Provide the (X, Y) coordinate of the cell's center where the given text is located.  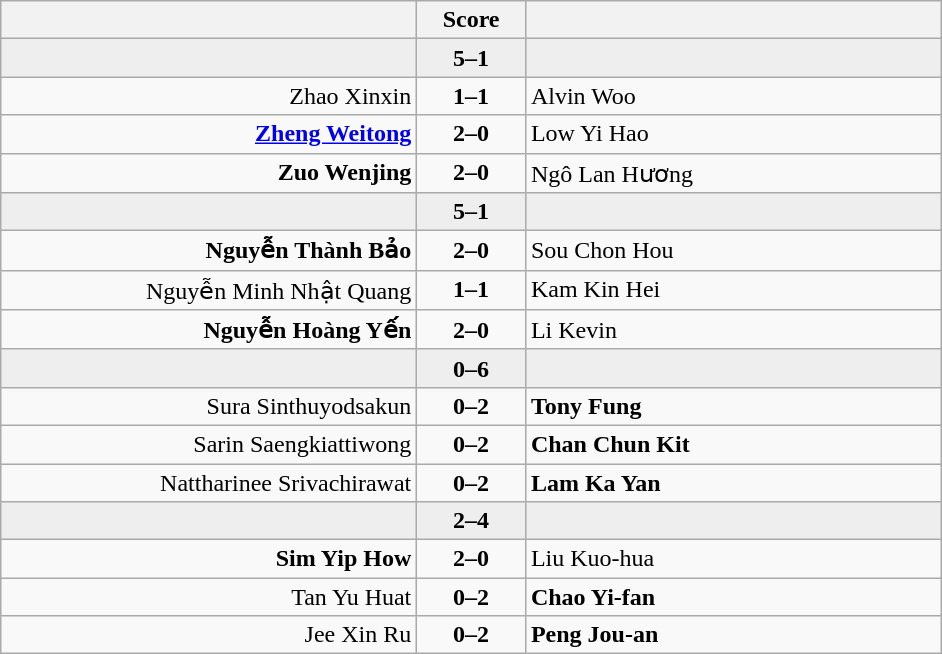
Zhao Xinxin (209, 96)
Sou Chon Hou (733, 251)
Ngô Lan Hương (733, 173)
Lam Ka Yan (733, 483)
Zuo Wenjing (209, 173)
Jee Xin Ru (209, 635)
Liu Kuo-hua (733, 559)
Nguyễn Minh Nhật Quang (209, 290)
Alvin Woo (733, 96)
Sura Sinthuyodsakun (209, 406)
Nguyễn Thành Bảo (209, 251)
Kam Kin Hei (733, 290)
Tony Fung (733, 406)
Nattharinee Srivachirawat (209, 483)
2–4 (472, 521)
Peng Jou-an (733, 635)
Nguyễn Hoàng Yến (209, 330)
Score (472, 20)
0–6 (472, 368)
Sim Yip How (209, 559)
Chao Yi-fan (733, 597)
Zheng Weitong (209, 134)
Li Kevin (733, 330)
Sarin Saengkiattiwong (209, 444)
Tan Yu Huat (209, 597)
Low Yi Hao (733, 134)
Chan Chun Kit (733, 444)
